Pinpoint the cell where the given text exists, returning its [X, Y] midpoint coordinate. 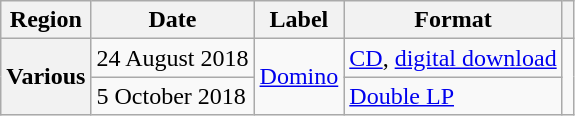
Region [46, 20]
Label [299, 20]
Various [46, 77]
24 August 2018 [172, 58]
Format [453, 20]
Double LP [453, 96]
Domino [299, 77]
Date [172, 20]
CD, digital download [453, 58]
5 October 2018 [172, 96]
